Pinpoint the cell where the given text exists, returning its [x, y] midpoint coordinate. 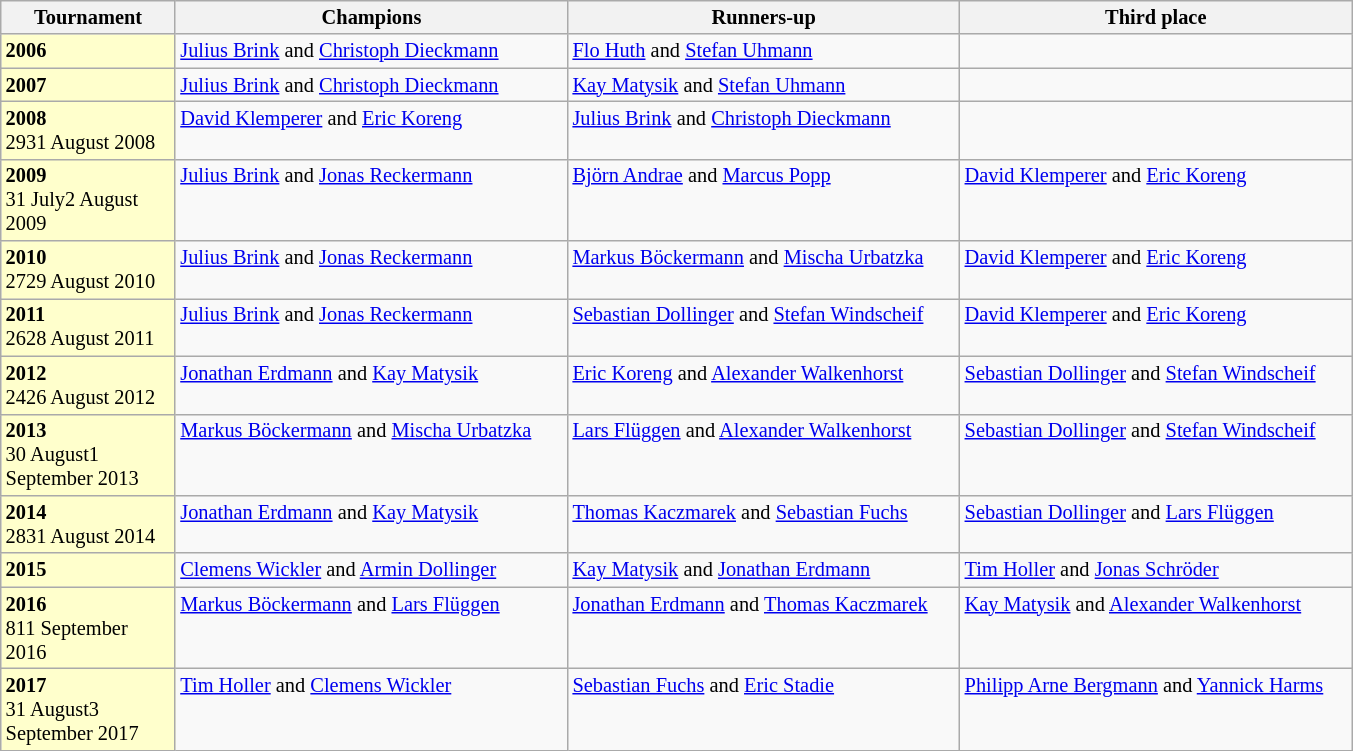
Kay Matysik and Alexander Walkenhorst [1156, 628]
Eric Koreng and Alexander Walkenhorst [764, 385]
20102729 August 2010 [88, 270]
200931 July2 August 2009 [88, 200]
20112628 August 2011 [88, 327]
Kay Matysik and Stefan Uhmann [764, 85]
Champions [371, 17]
Markus Böckermann and Lars Flüggen [371, 628]
Björn Andrae and Marcus Popp [764, 200]
Philipp Arne Bergmann and Yannick Harms [1156, 709]
Runners-up [764, 17]
2016811 September 2016 [88, 628]
Tim Holler and Jonas Schröder [1156, 570]
2006 [88, 51]
20142831 August 2014 [88, 524]
20082931 August 2008 [88, 130]
Flo Huth and Stefan Uhmann [764, 51]
Clemens Wickler and Armin Dollinger [371, 570]
Tim Holler and Clemens Wickler [371, 709]
201330 August1 September 2013 [88, 455]
201731 August3 September 2017 [88, 709]
Jonathan Erdmann and Thomas Kaczmarek [764, 628]
2007 [88, 85]
20122426 August 2012 [88, 385]
2015 [88, 570]
Sebastian Dollinger and Lars Flüggen [1156, 524]
Kay Matysik and Jonathan Erdmann [764, 570]
Tournament [88, 17]
Thomas Kaczmarek and Sebastian Fuchs [764, 524]
Sebastian Fuchs and Eric Stadie [764, 709]
Third place [1156, 17]
Lars Flüggen and Alexander Walkenhorst [764, 455]
